From the cell containing the given text, extract its center point as [X, Y] coordinate. 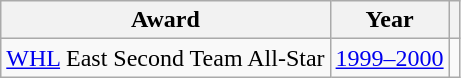
WHL East Second Team All-Star [166, 58]
Year [390, 20]
Award [166, 20]
1999–2000 [390, 58]
